Provide the (X, Y) coordinate of the cell's center where the given text is located.  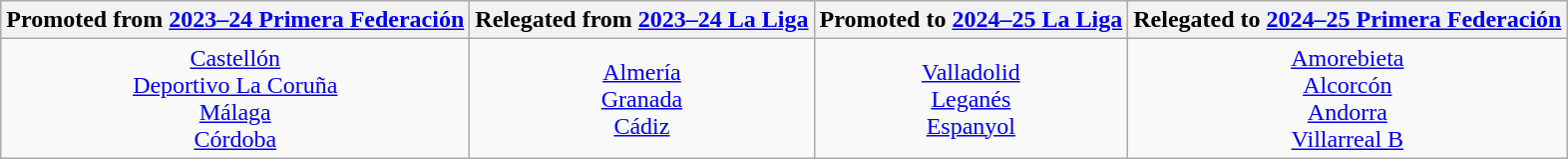
Promoted from 2023–24 Primera Federación (235, 20)
Promoted to 2024–25 La Liga (972, 20)
Relegated from 2023–24 La Liga (642, 20)
Amorebieta Alcorcón Andorra Villarreal B (1348, 98)
Relegated to 2024–25 Primera Federación (1348, 20)
Valladolid Leganés Espanyol (972, 98)
Castellón Deportivo La Coruña Málaga Córdoba (235, 98)
Almería Granada Cádiz (642, 98)
